Identify which cell holds the provided text, then report its (X, Y) central coordinate. 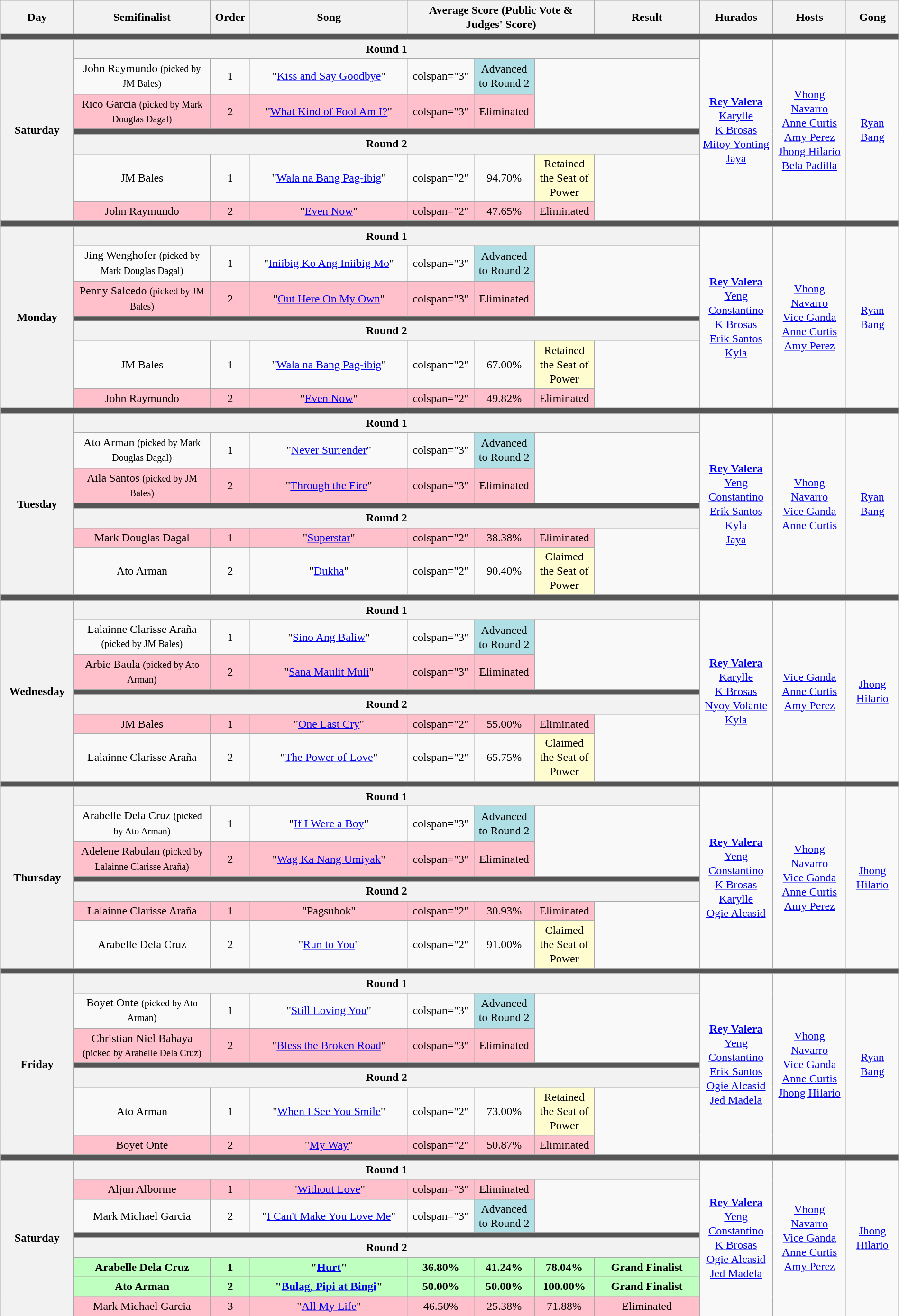
Boyet Onte (picked by Ato Arman) (142, 1011)
"Kiss and Say Goodbye" (329, 76)
Result (647, 17)
"Sino Ang Baliw" (329, 637)
Jing Wenghofer (picked by Mark Douglas Dagal) (142, 263)
Mark Douglas Dagal (142, 538)
Vhong NavarroVice GandaAnne Curtis (810, 504)
49.82% (505, 398)
"Bless the Broken Road" (329, 1046)
73.00% (505, 1111)
"I Can't Make You Love Me" (329, 1215)
67.00% (505, 365)
94.70% (505, 177)
Lalainne Clarisse Araña (picked by JM Bales) (142, 637)
"Bulag, Pipi at Bingi" (329, 1287)
41.24% (505, 1267)
Aljun Alborme (142, 1189)
"Never Surrender" (329, 450)
Rico Garcia (picked by Mark Douglas Dagal) (142, 111)
Gong (872, 17)
Song (329, 17)
65.75% (505, 758)
"Run to You" (329, 944)
Rey ValeraKarylleK BrosasMitoy YontingJaya (736, 130)
91.00% (505, 944)
Penny Salcedo (picked by JM Bales) (142, 298)
Rey ValeraYeng ConstantinoK BrosasKarylleOgie Alcasid (736, 877)
90.40% (505, 571)
78.04% (564, 1267)
Rey ValeraYeng ConstantinoErik SantosKylaJaya (736, 504)
71.88% (564, 1306)
Average Score (Public Vote & Judges' Score) (501, 17)
"Iniibig Ko Ang Iniibig Mo" (329, 263)
Boyet Onte (142, 1145)
Adelene Rabulan (picked by Lalainne Clarisse Araña) (142, 859)
55.00% (505, 723)
"Pagsubok" (329, 911)
3 (230, 1306)
Arbie Baula (picked by Ato Arman) (142, 672)
Hurados (736, 17)
Order (230, 17)
25.38% (505, 1306)
"Out Here On My Own" (329, 298)
Ato Arman (picked by Mark Douglas Dagal) (142, 450)
100.00% (564, 1287)
Rey ValeraKarylleK BrosasNyoy VolanteKyla (736, 691)
"Dukha" (329, 571)
Vhong NavarroAnne CurtisAmy PerezJhong HilarioBela Padilla (810, 130)
"If I Were a Boy" (329, 823)
Monday (37, 317)
Semifinalist (142, 17)
Rey ValeraYeng ConstantinoK BrosasOgie AlcasidJed Madela (736, 1238)
Rey ValeraYeng ConstantinoK BrosasErik SantosKyla (736, 317)
John Raymundo (picked by JM Bales) (142, 76)
47.65% (505, 211)
Hosts (810, 17)
"The Power of Love" (329, 758)
Rey ValeraYeng ConstantinoErik SantosOgie AlcasidJed Madela (736, 1064)
50.87% (505, 1145)
38.38% (505, 538)
"Wag Ka Nang Umiyak" (329, 859)
"All My Life" (329, 1306)
46.50% (441, 1306)
Aila Santos (picked by JM Bales) (142, 485)
Wednesday (37, 691)
"Superstar" (329, 538)
Christian Niel Bahaya (picked by Arabelle Dela Cruz) (142, 1046)
"My Way" (329, 1145)
"Through the Fire" (329, 485)
"Without Love" (329, 1189)
36.80% (441, 1267)
Arabelle Dela Cruz (picked by Ato Arman) (142, 823)
"When I See You Smile" (329, 1111)
"One Last Cry" (329, 723)
"What Kind of Fool Am I?" (329, 111)
Thursday (37, 877)
Vhong NavarroVice GandaAnne CurtisJhong Hilario (810, 1064)
"Sana Maulit Muli" (329, 672)
"Hurt" (329, 1267)
Friday (37, 1064)
"Still Loving You" (329, 1011)
Vice GandaAnne CurtisAmy Perez (810, 691)
30.93% (505, 911)
Tuesday (37, 504)
Day (37, 17)
